Pinpoint the cell where the given text exists, returning its [X, Y] midpoint coordinate. 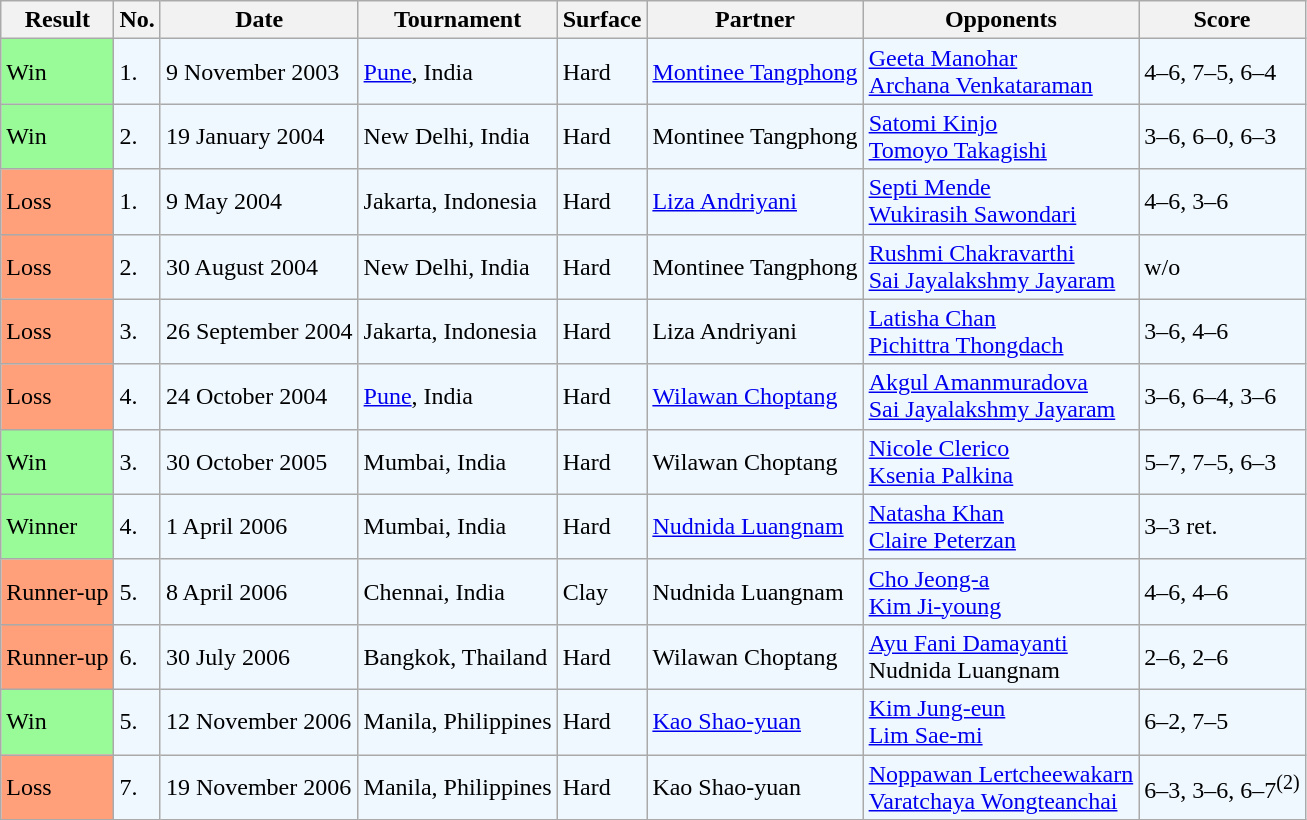
19 November 2006 [259, 786]
2–6, 2–6 [1222, 656]
8 April 2006 [259, 592]
30 July 2006 [259, 656]
Akgul Amanmuradova Sai Jayalakshmy Jayaram [1001, 396]
Date [259, 20]
Surface [602, 20]
Chennai, India [458, 592]
Partner [755, 20]
No. [137, 20]
Opponents [1001, 20]
9 November 2003 [259, 72]
12 November 2006 [259, 722]
19 January 2004 [259, 136]
3–3 ret. [1222, 526]
Satomi Kinjo Tomoyo Takagishi [1001, 136]
9 May 2004 [259, 202]
24 October 2004 [259, 396]
26 September 2004 [259, 332]
Ayu Fani Damayanti Nudnida Luangnam [1001, 656]
7. [137, 786]
w/o [1222, 266]
Nicole Clerico Ksenia Palkina [1001, 462]
4–6, 4–6 [1222, 592]
3–6, 6–0, 6–3 [1222, 136]
5–7, 7–5, 6–3 [1222, 462]
Cho Jeong-a Kim Ji-young [1001, 592]
Result [58, 20]
Winner [58, 526]
3–6, 6–4, 3–6 [1222, 396]
30 October 2005 [259, 462]
Score [1222, 20]
Latisha Chan Pichittra Thongdach [1001, 332]
Clay [602, 592]
Natasha Khan Claire Peterzan [1001, 526]
6. [137, 656]
Geeta Manohar Archana Venkataraman [1001, 72]
Septi Mende Wukirasih Sawondari [1001, 202]
3–6, 4–6 [1222, 332]
Rushmi Chakravarthi Sai Jayalakshmy Jayaram [1001, 266]
6–3, 3–6, 6–7(2) [1222, 786]
Tournament [458, 20]
Noppawan Lertcheewakarn Varatchaya Wongteanchai [1001, 786]
Bangkok, Thailand [458, 656]
Kim Jung-eun Lim Sae-mi [1001, 722]
4–6, 3–6 [1222, 202]
30 August 2004 [259, 266]
4–6, 7–5, 6–4 [1222, 72]
6–2, 7–5 [1222, 722]
1 April 2006 [259, 526]
